Identify which cell holds the provided text, then report its [X, Y] central coordinate. 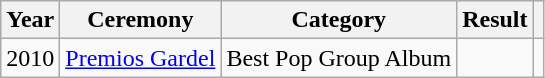
Premios Gardel [140, 58]
Best Pop Group Album [339, 58]
2010 [30, 58]
Result [495, 20]
Category [339, 20]
Ceremony [140, 20]
Year [30, 20]
